Capture the cell that displays the provided text and extract its (X, Y) central coordinate. 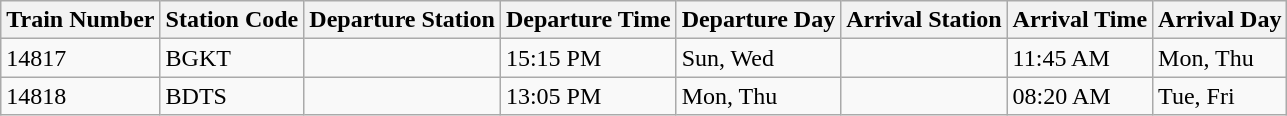
11:45 AM (1080, 58)
Station Code (232, 20)
Departure Station (402, 20)
14818 (80, 96)
Arrival Station (924, 20)
13:05 PM (588, 96)
BGKT (232, 58)
14817 (80, 58)
BDTS (232, 96)
Departure Time (588, 20)
15:15 PM (588, 58)
Tue, Fri (1220, 96)
Arrival Day (1220, 20)
08:20 AM (1080, 96)
Departure Day (758, 20)
Train Number (80, 20)
Sun, Wed (758, 58)
Arrival Time (1080, 20)
